Extract the (X, Y) coordinate from the center of the cell holding the provided text.  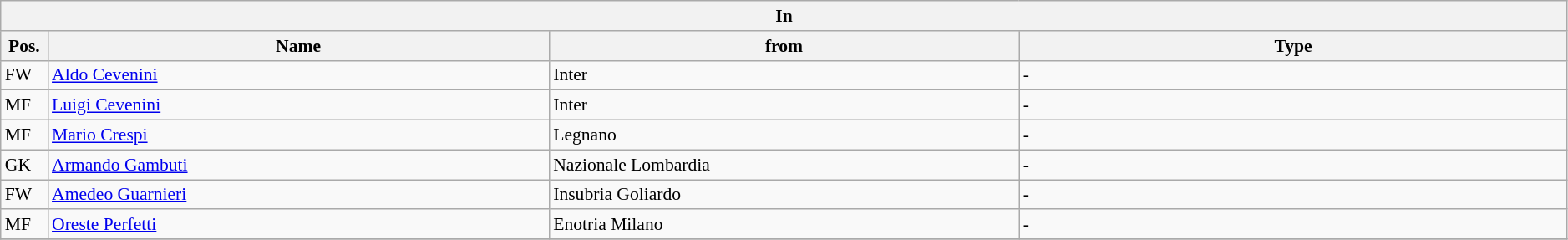
Name (298, 46)
In (784, 16)
Armando Gambuti (298, 165)
Amedeo Guarnieri (298, 195)
Pos. (24, 46)
GK (24, 165)
Mario Crespi (298, 135)
Enotria Milano (784, 225)
Luigi Cevenini (298, 105)
Legnano (784, 135)
Nazionale Lombardia (784, 165)
Insubria Goliardo (784, 195)
from (784, 46)
Aldo Cevenini (298, 75)
Oreste Perfetti (298, 225)
Type (1293, 46)
